From the cell containing the given text, extract its center point as (x, y) coordinate. 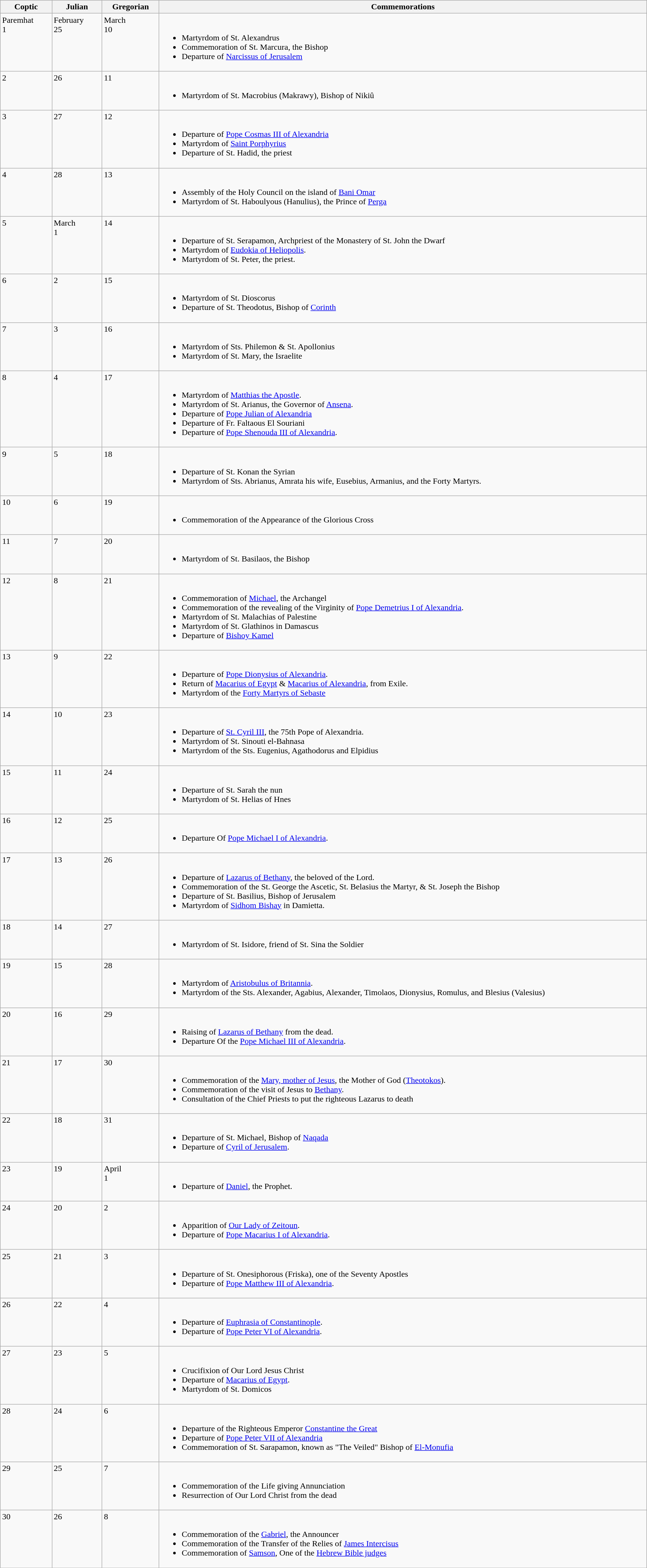
Departure of St. Sarah the nunMartyrdom of St. Helias of Hnes (403, 790)
February25 (77, 42)
Martyrdom of St. DioscorusDeparture of St. Theodotus, Bishop of Corinth (403, 298)
31 (131, 1138)
Commemorations (403, 7)
Departure of St. Onesiphorous (Friska), one of the Seventy ApostlesDeparture of Pope Matthew III of Alexandria. (403, 1274)
Coptic (26, 7)
Commemoration of the Life giving AnnunciationResurrection of Our Lord Christ from the dead (403, 1486)
Commemoration of the Appearance of the Glorious Cross (403, 515)
Departure of St. Serapamon, Archpriest of the Monastery of St. John the DwarfMartyrdom of Eudokia of Heliopolis.Martyrdom of St. Peter, the priest. (403, 245)
Departure of Pope Cosmas III of AlexandriaMartyrdom of Saint PorphyriusDeparture of St. Hadid, the priest (403, 139)
Departure Of Pope Michael I of Alexandria. (403, 833)
Martyrdom of St. Basilaos, the Bishop (403, 554)
March1 (77, 245)
Martyrdom of Sts. Philemon & St. ApolloniusMartyrdom of St. Mary, the Israelite (403, 347)
Paremhat1 (26, 42)
Julian (77, 7)
March10 (131, 42)
Departure of Pope Dionysius of Alexandria.Return of Macarius of Egypt & Macarius of Alexandria, from Exile.Martyrdom of the Forty Martyrs of Sebaste (403, 679)
Departure of St. Konan the SyrianMartyrdom of Sts. Abrianus, Amrata his wife, Eusebius, Armanius, and the Forty Martyrs. (403, 471)
Martyrdom of St. AlexandrusCommemoration of St. Marcura, the BishopDeparture of Narcissus of Jerusalem (403, 42)
Crucifixion of Our Lord Jesus ChristDeparture of Macarius of Egypt.Martyrdom of St. Domicos (403, 1375)
Raising of Lazarus of Bethany from the dead.Departure Of the Pope Michael III of Alexandria. (403, 1032)
Departure of St. Cyril III, the 75th Pope of Alexandria.Martyrdom of St. Sinouti el-BahnasaMartyrdom of the Sts. Eugenius, Agathodorus and Elpidius (403, 737)
Martyrdom of St. Isidore, friend of St. Sina the Soldier (403, 940)
Apparition of Our Lady of Zeitoun.Departure of Pope Macarius I of Alexandria. (403, 1225)
Departure of Euphrasia of Constantinople.Departure of Pope Peter VI of Alexandria. (403, 1322)
Martyrdom of Aristobulus of Britannia.Martyrdom of the Sts. Alexander, Agabius, Alexander, Timolaos, Dionysius, Romulus, and Blesius (Valesius) (403, 983)
Departure of St. Michael, Bishop of NaqadaDeparture of Cyril of Jerusalem. (403, 1138)
Assembly of the Holy Council on the island of Bani OmarMartyrdom of St. Haboulyous (Hanulius), the Prince of Perga (403, 192)
Martyrdom of St. Macrobius (Makrawy), Bishop of Nikiû (403, 91)
April1 (131, 1182)
Gregorian (131, 7)
Departure of Daniel, the Prophet. (403, 1182)
